Return the (X, Y) coordinate for the center point of the cell that contains the specified text.  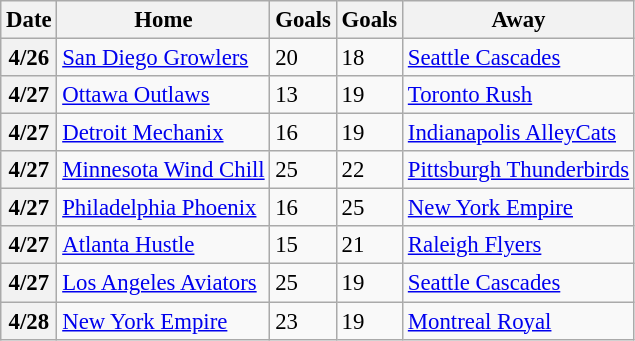
20 (303, 58)
13 (303, 95)
Away (519, 20)
Philadelphia Phoenix (164, 208)
Montreal Royal (519, 321)
4/26 (29, 58)
Los Angeles Aviators (164, 283)
22 (369, 170)
23 (303, 321)
15 (303, 245)
Home (164, 20)
Detroit Mechanix (164, 133)
Indianapolis AlleyCats (519, 133)
Date (29, 20)
21 (369, 245)
Ottawa Outlaws (164, 95)
Minnesota Wind Chill (164, 170)
18 (369, 58)
Pittsburgh Thunderbirds (519, 170)
Atlanta Hustle (164, 245)
San Diego Growlers (164, 58)
Raleigh Flyers (519, 245)
Toronto Rush (519, 95)
4/28 (29, 321)
